Return the [X, Y] coordinate for the center point of the cell that contains the specified text.  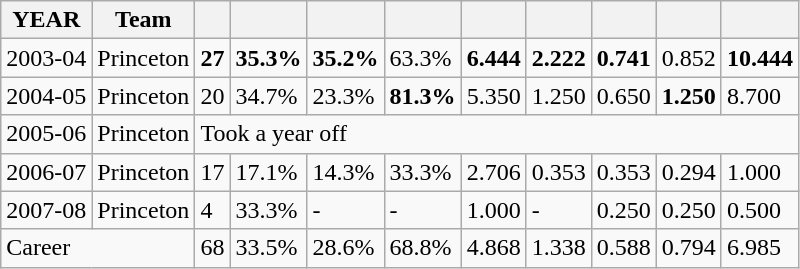
63.3% [422, 58]
28.6% [346, 248]
68.8% [422, 248]
2.706 [494, 172]
0.294 [688, 172]
33.5% [268, 248]
Team [144, 20]
Took a year off [497, 134]
34.7% [268, 96]
0.852 [688, 58]
68 [212, 248]
0.500 [760, 210]
2007-08 [46, 210]
14.3% [346, 172]
2005-06 [46, 134]
YEAR [46, 20]
27 [212, 58]
8.700 [760, 96]
81.3% [422, 96]
2006-07 [46, 172]
2003-04 [46, 58]
6.985 [760, 248]
17.1% [268, 172]
6.444 [494, 58]
4 [212, 210]
17 [212, 172]
35.3% [268, 58]
0.794 [688, 248]
23.3% [346, 96]
2004-05 [46, 96]
10.444 [760, 58]
20 [212, 96]
4.868 [494, 248]
0.650 [624, 96]
1.338 [558, 248]
5.350 [494, 96]
2.222 [558, 58]
Career [98, 248]
0.588 [624, 248]
0.741 [624, 58]
35.2% [346, 58]
